For the text-containing cell, return its midpoint in (x, y) coordinate format. 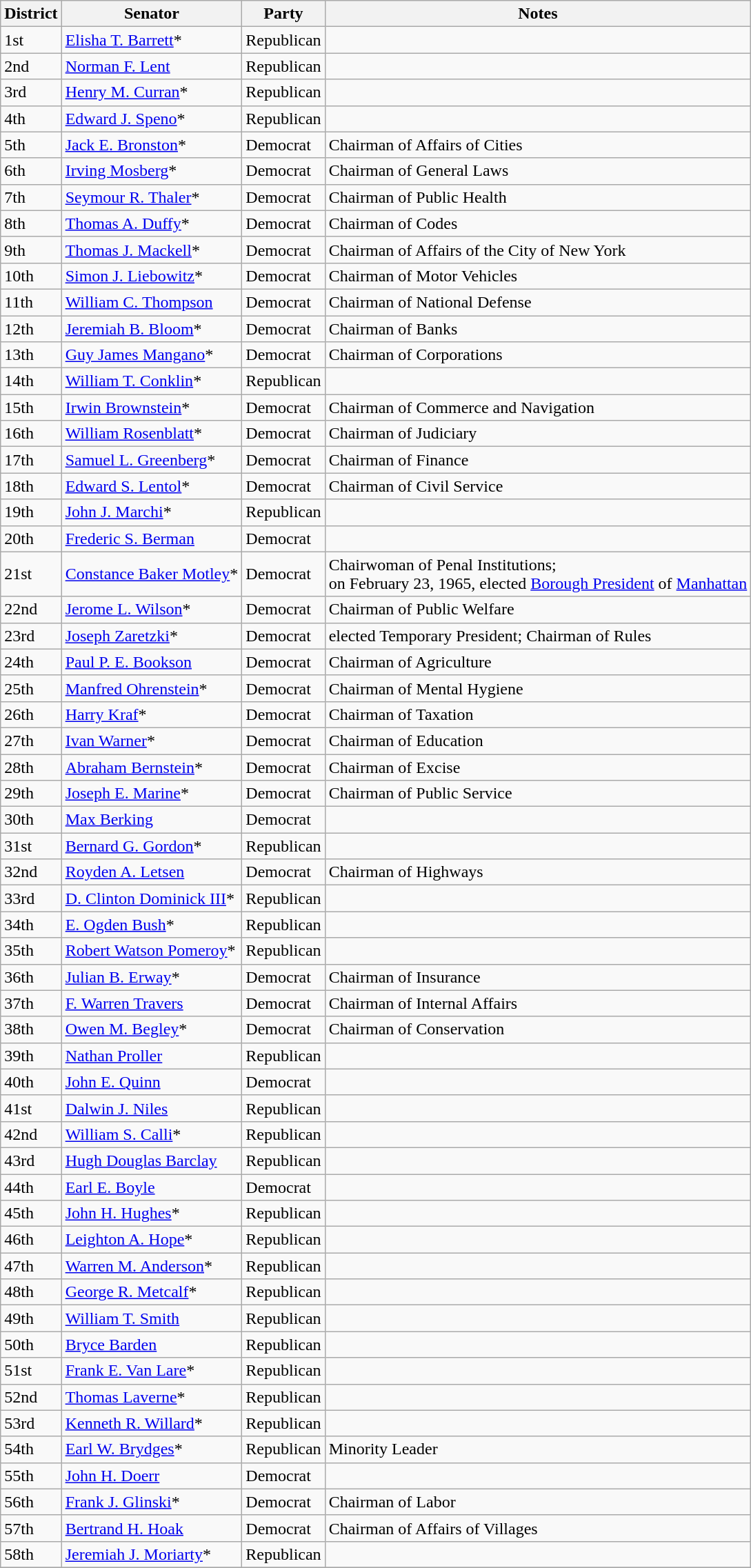
Chairman of Corporations (538, 355)
8th (31, 223)
Thomas A. Duffy* (152, 223)
Frank J. Glinski* (152, 1502)
54th (31, 1449)
Jeremiah J. Moriarty* (152, 1554)
52nd (31, 1397)
35th (31, 951)
Bryce Barden (152, 1345)
18th (31, 486)
Frank E. Van Lare* (152, 1371)
Chairman of Agriculture (538, 662)
13th (31, 355)
14th (31, 381)
19th (31, 512)
Manfred Ohrenstein* (152, 688)
17th (31, 460)
Abraham Bernstein* (152, 767)
Ivan Warner* (152, 741)
Chairman of Affairs of Cities (538, 145)
Chairman of Finance (538, 460)
21st (31, 574)
10th (31, 276)
Jeremiah B. Bloom* (152, 329)
Max Berking (152, 820)
George R. Metcalf* (152, 1292)
Chairman of Public Health (538, 197)
Chairman of Highways (538, 872)
51st (31, 1371)
12th (31, 329)
58th (31, 1554)
27th (31, 741)
44th (31, 1187)
Thomas Laverne* (152, 1397)
Simon J. Liebowitz* (152, 276)
Jack E. Bronston* (152, 145)
Samuel L. Greenberg* (152, 460)
William S. Calli* (152, 1134)
38th (31, 1029)
Chairman of Mental Hygiene (538, 688)
D. Clinton Dominick III* (152, 898)
Norman F. Lent (152, 66)
Joseph E. Marine* (152, 794)
Bertrand H. Hoak (152, 1528)
Party (283, 14)
24th (31, 662)
John J. Marchi* (152, 512)
Hugh Douglas Barclay (152, 1160)
7th (31, 197)
36th (31, 977)
William T. Conklin* (152, 381)
Minority Leader (538, 1449)
Jerome L. Wilson* (152, 610)
49th (31, 1318)
Irving Mosberg* (152, 171)
Earl W. Brydges* (152, 1449)
37th (31, 1003)
Kenneth R. Willard* (152, 1423)
Harry Kraf* (152, 714)
William C. Thompson (152, 302)
Chairman of Judiciary (538, 434)
31st (31, 846)
John H. Doerr (152, 1476)
34th (31, 925)
Chairman of Banks (538, 329)
Chairman of Public Welfare (538, 610)
47th (31, 1266)
Chairman of Insurance (538, 977)
Elisha T. Barrett* (152, 40)
Notes (538, 14)
Chairman of Labor (538, 1502)
2nd (31, 66)
Irwin Brownstein* (152, 408)
Chairman of Public Service (538, 794)
28th (31, 767)
30th (31, 820)
1st (31, 40)
48th (31, 1292)
Chairman of Motor Vehicles (538, 276)
Edward J. Speno* (152, 119)
Joseph Zaretzki* (152, 636)
Chairman of Civil Service (538, 486)
Chairman of National Defense (538, 302)
4th (31, 119)
20th (31, 539)
29th (31, 794)
Chairwoman of Penal Institutions; on February 23, 1965, elected Borough President of Manhattan (538, 574)
9th (31, 250)
Royden A. Letsen (152, 872)
Senator (152, 14)
Earl E. Boyle (152, 1187)
Paul P. E. Bookson (152, 662)
Chairman of General Laws (538, 171)
Seymour R. Thaler* (152, 197)
Chairman of Internal Affairs (538, 1003)
John H. Hughes* (152, 1214)
Guy James Mangano* (152, 355)
Henry M. Curran* (152, 92)
39th (31, 1056)
William T. Smith (152, 1318)
46th (31, 1240)
Chairman of Education (538, 741)
6th (31, 171)
16th (31, 434)
Warren M. Anderson* (152, 1266)
32nd (31, 872)
42nd (31, 1134)
Chairman of Conservation (538, 1029)
15th (31, 408)
F. Warren Travers (152, 1003)
26th (31, 714)
33rd (31, 898)
Leighton A. Hope* (152, 1240)
3rd (31, 92)
5th (31, 145)
11th (31, 302)
elected Temporary President; Chairman of Rules (538, 636)
Bernard G. Gordon* (152, 846)
43rd (31, 1160)
41st (31, 1108)
E. Ogden Bush* (152, 925)
Chairman of Affairs of Villages (538, 1528)
Robert Watson Pomeroy* (152, 951)
Frederic S. Berman (152, 539)
23rd (31, 636)
Dalwin J. Niles (152, 1108)
50th (31, 1345)
Chairman of Excise (538, 767)
55th (31, 1476)
57th (31, 1528)
56th (31, 1502)
Owen M. Begley* (152, 1029)
Chairman of Codes (538, 223)
45th (31, 1214)
Nathan Proller (152, 1056)
Thomas J. Mackell* (152, 250)
Chairman of Commerce and Navigation (538, 408)
Constance Baker Motley* (152, 574)
22nd (31, 610)
Julian B. Erway* (152, 977)
Chairman of Affairs of the City of New York (538, 250)
25th (31, 688)
40th (31, 1082)
53rd (31, 1423)
Chairman of Taxation (538, 714)
Edward S. Lentol* (152, 486)
District (31, 14)
William Rosenblatt* (152, 434)
John E. Quinn (152, 1082)
